Locate the cell with the specified text and output its [X, Y] center coordinate. 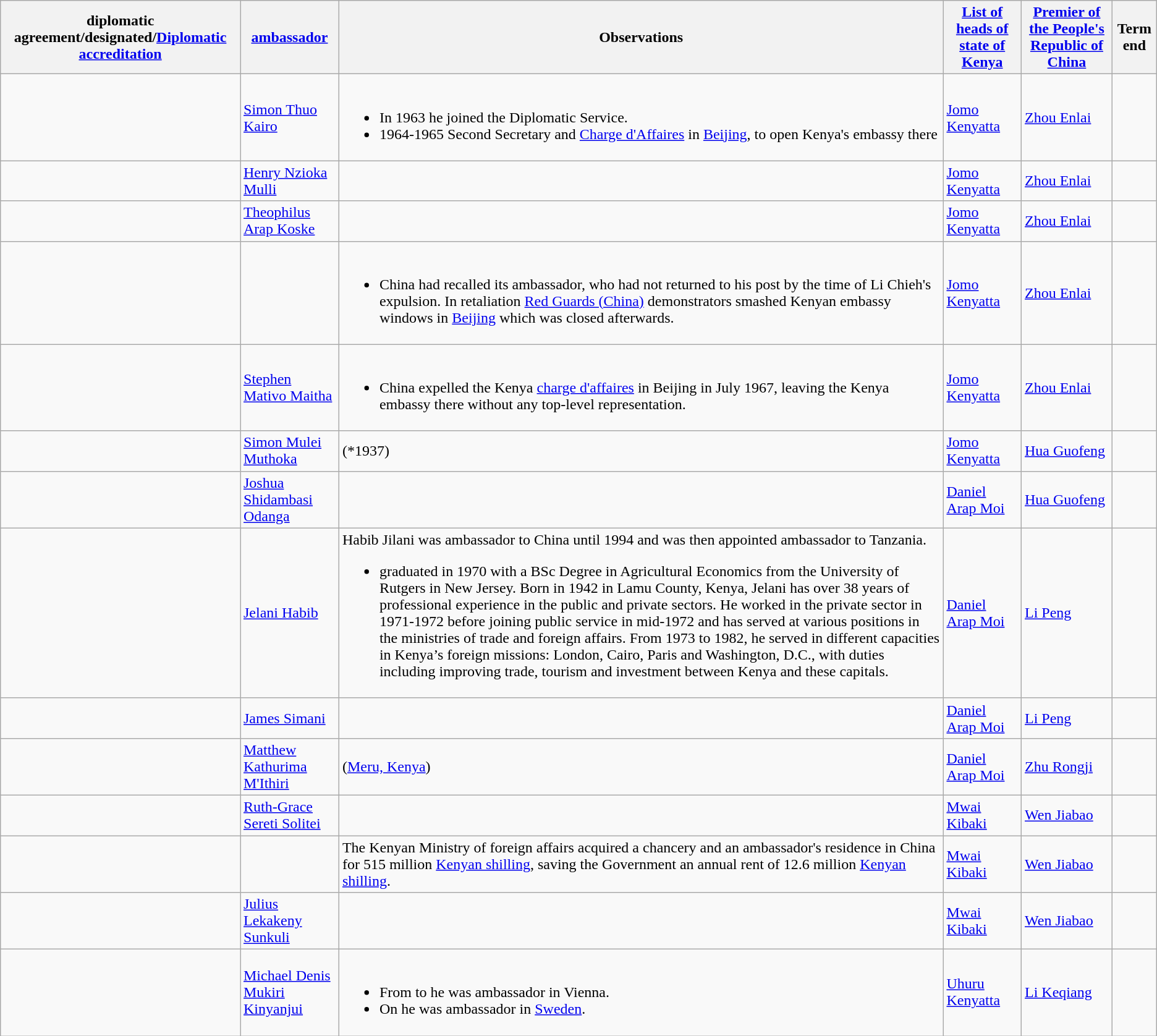
Premier of the People's Republic of China [1067, 37]
Li Keqiang [1067, 993]
ambassador [289, 37]
Julius Lekakeny Sunkuli [289, 921]
Simon Mulei Muthoka [289, 451]
Simon Thuo Kairo [289, 117]
(*1937) [641, 451]
James Simani [289, 718]
In 1963 he joined the Diplomatic Service.1964-1965 Second Secretary and Charge d'Affaires in Beijing, to open Kenya's embassy there [641, 117]
Matthew Kathurima M'Ithiri [289, 766]
From to he was ambassador in Vienna.On he was ambassador in Sweden. [641, 993]
Joshua Shidambasi Odanga [289, 499]
Ruth-Grace Sereti Solitei [289, 815]
List of heads of state of Kenya [983, 37]
Michael Denis Mukiri Kinyanjui [289, 993]
Zhu Rongji [1067, 766]
Term end [1134, 37]
Stephen Mativo Maitha [289, 388]
Uhuru Kenyatta [983, 993]
Observations [641, 37]
Theophilus Arap Koske [289, 221]
China expelled the Kenya charge d'affaires in Beijing in July 1967, leaving the Kenya embassy there without any top-level representation. [641, 388]
diplomatic agreement/designated/Diplomatic accreditation [121, 37]
Henry Nzioka Mulli [289, 180]
Jelani Habib [289, 613]
(Meru, Kenya) [641, 766]
